Pinpoint the cell where the given text exists, returning its [X, Y] midpoint coordinate. 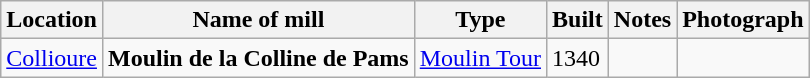
Moulin de la Colline de Pams [258, 58]
Location [52, 20]
Built [578, 20]
Moulin Tour [480, 58]
Notes [642, 20]
Collioure [52, 58]
Type [480, 20]
Photograph [743, 20]
Name of mill [258, 20]
1340 [578, 58]
